Find where the given text appears and provide that cell's center as [X, Y] coordinate. 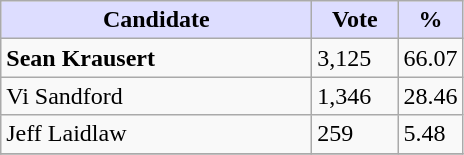
1,346 [355, 96]
Jeff Laidlaw [156, 134]
5.48 [430, 134]
Sean Krausert [156, 58]
259 [355, 134]
Vote [355, 20]
3,125 [355, 58]
28.46 [430, 96]
Vi Sandford [156, 96]
% [430, 20]
66.07 [430, 58]
Candidate [156, 20]
